Detect which cell encompasses the target text, then output its [x, y] center coordinate. 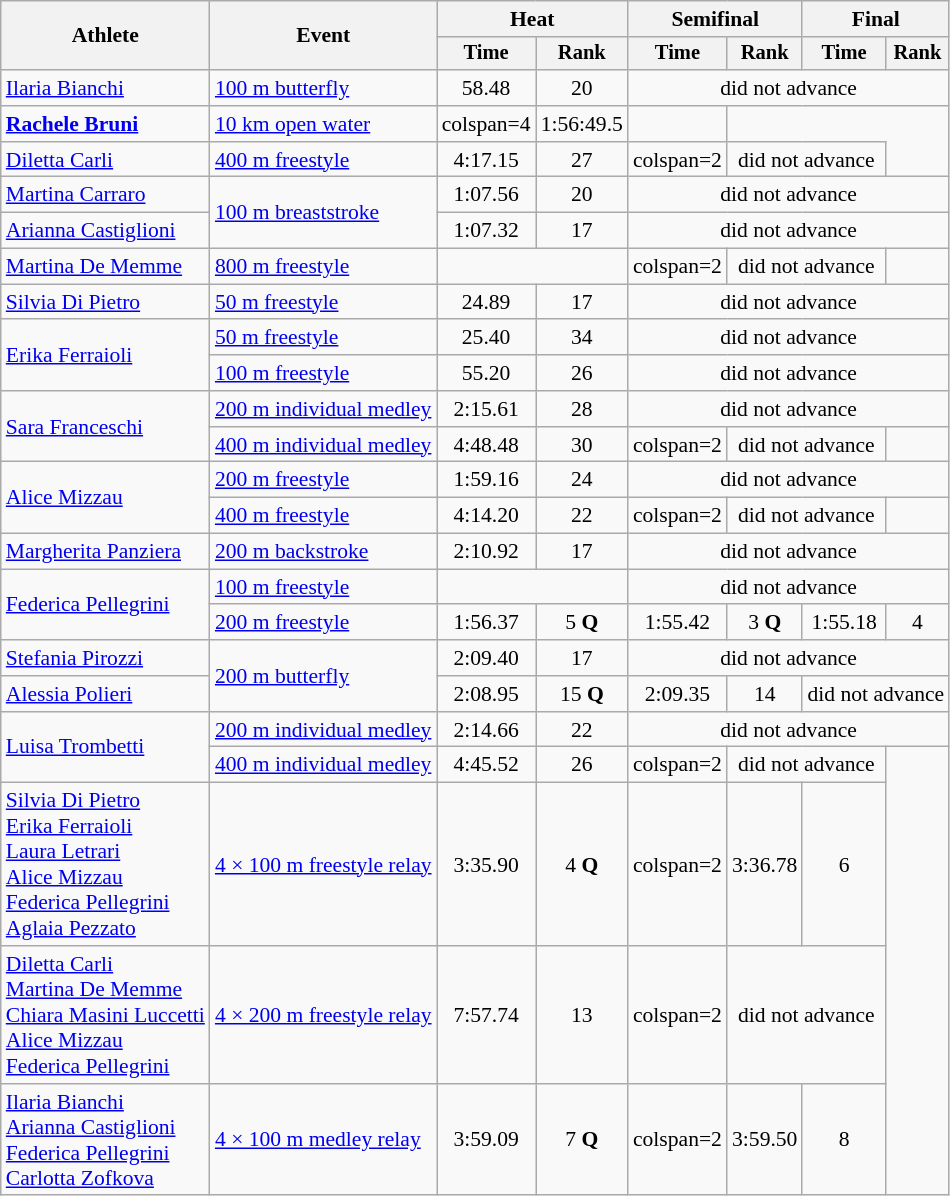
Federica Pellegrini [106, 604]
6 [844, 864]
15 Q [582, 694]
Ilaria Bianchi [106, 88]
7:57.74 [486, 1015]
Rachele Bruni [106, 124]
Diletta CarliMartina De MemmeChiara Masini LuccettiAlice MizzauFederica Pellegrini [106, 1015]
Ilaria BianchiArianna CastiglioniFederica PellegriniCarlotta Zofkova [106, 1140]
Athlete [106, 36]
2:08.95 [486, 694]
58.48 [486, 88]
4 × 100 m freestyle relay [324, 864]
34 [582, 338]
1:59.16 [486, 480]
Margherita Panziera [106, 552]
2:15.61 [486, 409]
200 m backstroke [324, 552]
4:45.52 [486, 765]
55.20 [486, 373]
3:59.50 [764, 1140]
4:17.15 [486, 160]
4:48.48 [486, 445]
Event [324, 36]
colspan=4 [486, 124]
1:55.18 [844, 623]
Stefania Pirozzi [106, 658]
7 Q [582, 1140]
200 m butterfly [324, 676]
5 Q [582, 623]
8 [844, 1140]
100 m breaststroke [324, 212]
Alice Mizzau [106, 498]
24 [582, 480]
1:56:49.5 [582, 124]
4 Q [582, 864]
10 km open water [324, 124]
25.40 [486, 338]
Final [876, 19]
2:14.66 [486, 730]
4 × 200 m freestyle relay [324, 1015]
1:56.37 [486, 623]
Alessia Polieri [106, 694]
24.89 [486, 302]
4 × 100 m medley relay [324, 1140]
Martina Carraro [106, 195]
30 [582, 445]
3 Q [764, 623]
Arianna Castiglioni [106, 231]
27 [582, 160]
2:10.92 [486, 552]
3:59.09 [486, 1140]
2:09.40 [486, 658]
14 [764, 694]
1:07.32 [486, 231]
Sara Franceschi [106, 426]
Heat [532, 19]
Martina De Memme [106, 267]
Silvia Di PietroErika FerraioliLaura LetrariAlice MizzauFederica PellegriniAglaia Pezzato [106, 864]
3:35.90 [486, 864]
1:55.42 [678, 623]
Luisa Trombetti [106, 748]
1:07.56 [486, 195]
28 [582, 409]
100 m butterfly [324, 88]
800 m freestyle [324, 267]
4:14.20 [486, 516]
Diletta Carli [106, 160]
2:09.35 [678, 694]
4 [918, 623]
13 [582, 1015]
3:36.78 [764, 864]
Erika Ferraioli [106, 356]
Silvia Di Pietro [106, 302]
Semifinal [716, 19]
